Extract the [X, Y] coordinate from the center of the cell holding the provided text.  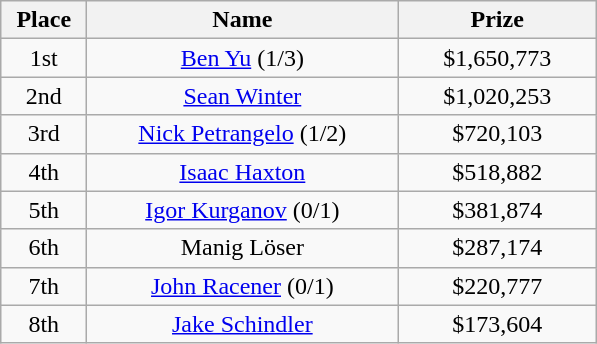
John Racener (0/1) [242, 286]
$720,103 [498, 134]
4th [44, 172]
1st [44, 58]
Isaac Haxton [242, 172]
Prize [498, 20]
$173,604 [498, 324]
Nick Petrangelo (1/2) [242, 134]
6th [44, 248]
$220,777 [498, 286]
$381,874 [498, 210]
Ben Yu (1/3) [242, 58]
3rd [44, 134]
8th [44, 324]
Place [44, 20]
$518,882 [498, 172]
2nd [44, 96]
7th [44, 286]
Manig Löser [242, 248]
Name [242, 20]
Sean Winter [242, 96]
Igor Kurganov (0/1) [242, 210]
5th [44, 210]
Jake Schindler [242, 324]
$1,020,253 [498, 96]
$1,650,773 [498, 58]
$287,174 [498, 248]
